Determine the (x, y) coordinate at the center of the cell enclosing the given text.  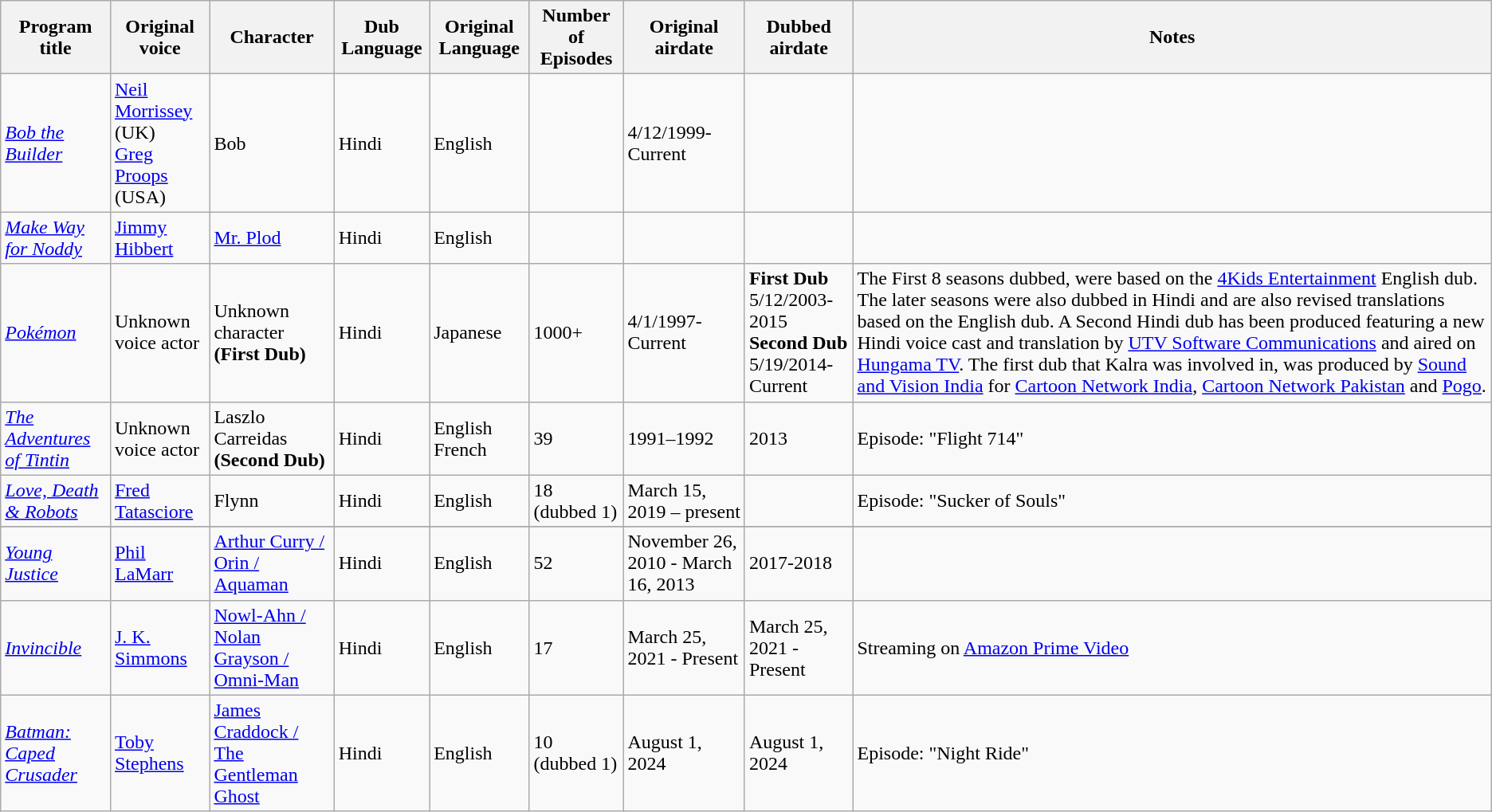
March 15, 2019 – present (684, 500)
Phil LaMarr (159, 563)
Episode: "Sucker of Souls" (1172, 500)
1991–1992 (684, 438)
17 (576, 647)
Original Language (480, 37)
Episode: "Flight 714" (1172, 438)
Bob (272, 143)
Invincible (56, 647)
Unknown character (First Dub) (272, 333)
Jimmy Hibbert (159, 237)
J. K. Simmons (159, 647)
November 26, 2010 - March 16, 2013 (684, 563)
James Craddock / The Gentleman Ghost (272, 753)
4/12/1999-Current (684, 143)
Laszlo Carreidas (Second Dub) (272, 438)
Nowl-Ahn / Nolan Grayson / Omni-Man (272, 647)
Toby Stephens (159, 753)
Number of Episodes (576, 37)
Notes (1172, 37)
Episode: "Night Ride" (1172, 753)
EnglishFrench (480, 438)
First Dub 5/12/2003-2015 Second Dub 5/19/2014-Current (799, 333)
2017-2018 (799, 563)
Arthur Curry / Orin / Aquaman (272, 563)
52 (576, 563)
Character (272, 37)
Make Way for Noddy (56, 237)
Dub Language (381, 37)
Mr. Plod (272, 237)
The Adventures of Tintin (56, 438)
4/1/1997-Current (684, 333)
Japanese (480, 333)
Bob the Builder (56, 143)
Program title (56, 37)
Dubbed airdate (799, 37)
Original voice (159, 37)
Pokémon (56, 333)
2013 (799, 438)
1000+ (576, 333)
Neil Morrissey (UK) Greg Proops (USA) (159, 143)
Young Justice (56, 563)
39 (576, 438)
Flynn (272, 500)
Batman: Caped Crusader (56, 753)
Love, Death & Robots (56, 500)
18 (dubbed 1) (576, 500)
10 (dubbed 1) (576, 753)
Original airdate (684, 37)
Fred Tatasciore (159, 500)
Streaming on Amazon Prime Video (1172, 647)
